Find where the given text appears and provide that cell's center as (X, Y) coordinate. 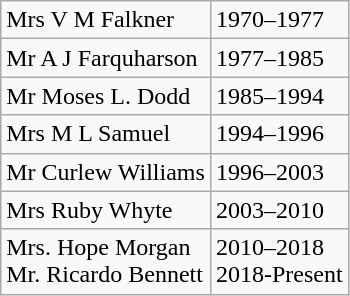
1996–2003 (279, 172)
1977–1985 (279, 58)
1985–1994 (279, 96)
Mr Curlew Williams (106, 172)
1994–1996 (279, 134)
Mrs M L Samuel (106, 134)
Mrs Ruby Whyte (106, 210)
2010–20182018-Present (279, 262)
1970–1977 (279, 20)
Mr A J Farquharson (106, 58)
Mr Moses L. Dodd (106, 96)
Mrs V M Falkner (106, 20)
Mrs. Hope MorganMr. Ricardo Bennett (106, 262)
2003–2010 (279, 210)
